Identify which cell holds the provided text, then report its (X, Y) central coordinate. 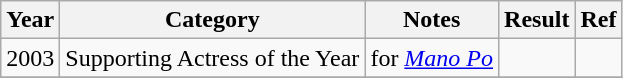
Result (537, 20)
Notes (432, 20)
Category (212, 20)
Year (30, 20)
Supporting Actress of the Year (212, 58)
2003 (30, 58)
for Mano Po (432, 58)
Ref (598, 20)
